Provide the [X, Y] coordinate of the cell's center where the given text is located.  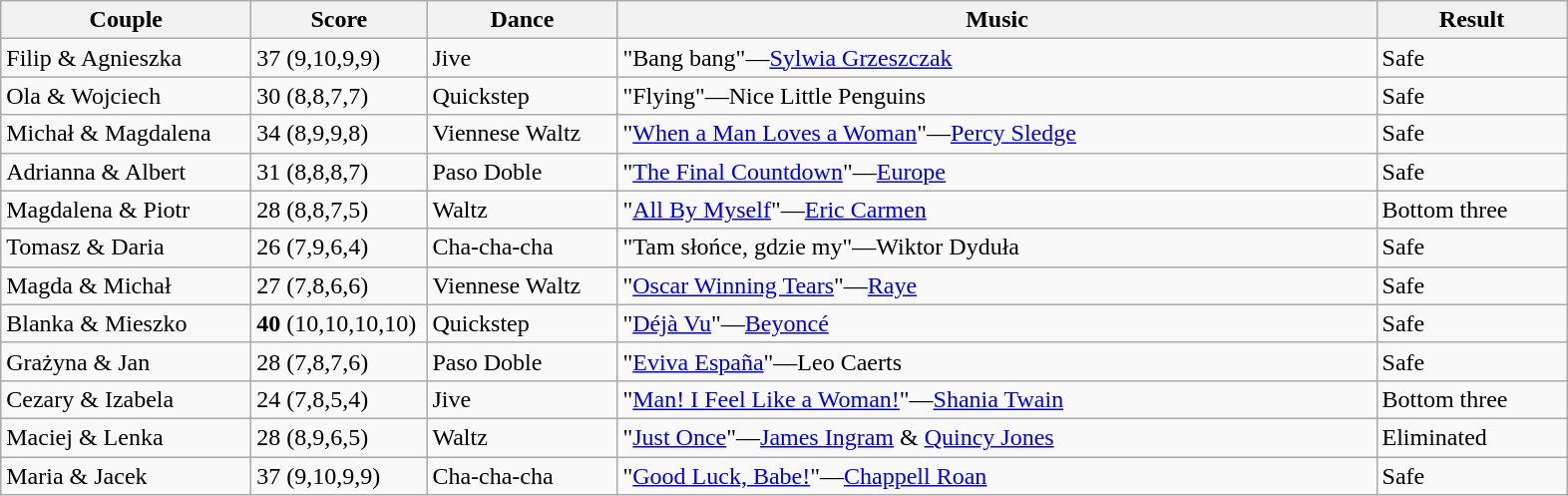
28 (8,8,7,5) [339, 210]
"Good Luck, Babe!"—Chappell Roan [997, 476]
Tomasz & Daria [126, 248]
Score [339, 20]
Blanka & Mieszko [126, 323]
Cezary & Izabela [126, 399]
Adrianna & Albert [126, 172]
Magdalena & Piotr [126, 210]
28 (8,9,6,5) [339, 437]
31 (8,8,8,7) [339, 172]
"All By Myself"—Eric Carmen [997, 210]
Maciej & Lenka [126, 437]
Grażyna & Jan [126, 361]
27 (7,8,6,6) [339, 285]
Eliminated [1472, 437]
40 (10,10,10,10) [339, 323]
Magda & Michał [126, 285]
"Déjà Vu"—Beyoncé [997, 323]
"Man! I Feel Like a Woman!"—Shania Twain [997, 399]
"Flying"—Nice Little Penguins [997, 96]
"When a Man Loves a Woman"—Percy Sledge [997, 134]
"Oscar Winning Tears"—Raye [997, 285]
"Eviva España"—Leo Caerts [997, 361]
"Bang bang"—Sylwia Grzeszczak [997, 58]
Filip & Agnieszka [126, 58]
"The Final Countdown"—Europe [997, 172]
"Tam słońce, gdzie my"—Wiktor Dyduła [997, 248]
Couple [126, 20]
Maria & Jacek [126, 476]
28 (7,8,7,6) [339, 361]
30 (8,8,7,7) [339, 96]
Dance [523, 20]
Music [997, 20]
26 (7,9,6,4) [339, 248]
34 (8,9,9,8) [339, 134]
24 (7,8,5,4) [339, 399]
"Just Once"—James Ingram & Quincy Jones [997, 437]
Ola & Wojciech [126, 96]
Michał & Magdalena [126, 134]
Result [1472, 20]
